Detect which cell encompasses the target text, then output its (X, Y) center coordinate. 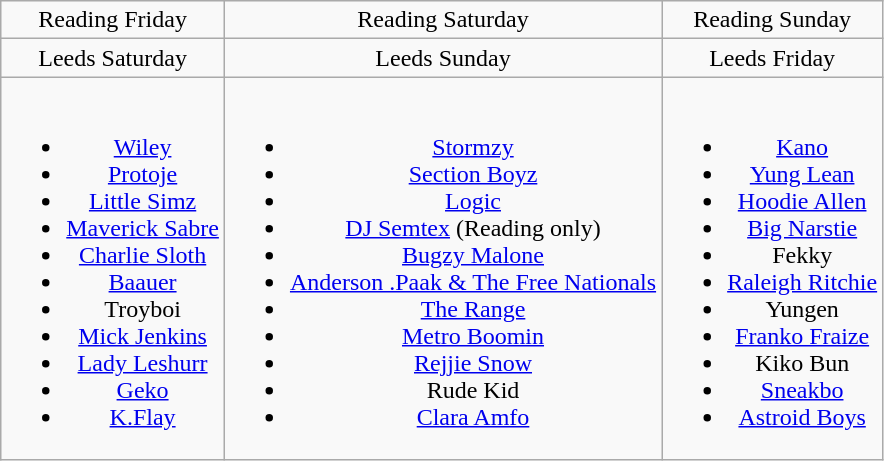
KanoYung LeanHoodie AllenBig NarstieFekkyRaleigh RitchieYungenFranko FraizeKiko BunSneakboAstroid Boys (772, 268)
Reading Saturday (442, 20)
Leeds Sunday (442, 58)
Leeds Saturday (113, 58)
StormzySection BoyzLogicDJ Semtex (Reading only)Bugzy MaloneAnderson .Paak & The Free NationalsThe RangeMetro BoominRejjie SnowRude KidClara Amfo (442, 268)
Reading Sunday (772, 20)
Reading Friday (113, 20)
WileyProtojeLittle SimzMaverick SabreCharlie SlothBaauerTroyboiMick JenkinsLady LeshurrGekoK.Flay (113, 268)
Leeds Friday (772, 58)
